Locate the cell with the specified text and output its [x, y] center coordinate. 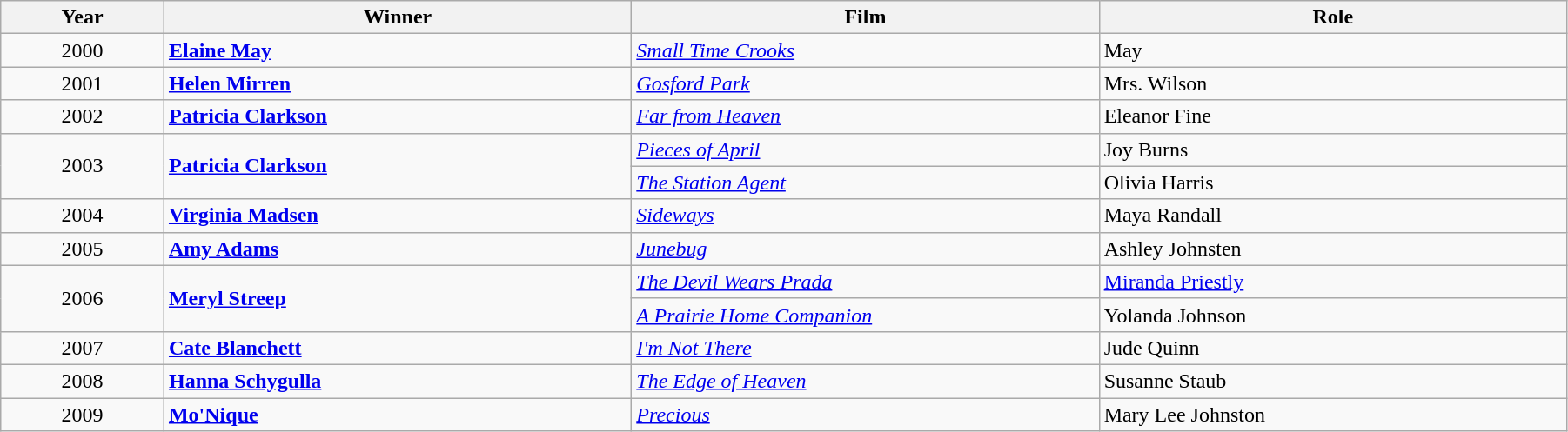
Film [865, 17]
Far from Heaven [865, 116]
The Station Agent [865, 183]
Cate Blanchett [397, 348]
2002 [83, 116]
A Prairie Home Companion [865, 315]
Miranda Priestly [1333, 282]
The Devil Wears Prada [865, 282]
Mrs. Wilson [1333, 83]
Mo'Nique [397, 415]
Susanne Staub [1333, 381]
Year [83, 17]
Olivia Harris [1333, 183]
Pieces of April [865, 150]
Winner [397, 17]
May [1333, 50]
Amy Adams [397, 249]
Ashley Johnsten [1333, 249]
2005 [83, 249]
I'm Not There [865, 348]
Gosford Park [865, 83]
Yolanda Johnson [1333, 315]
Small Time Crooks [865, 50]
Hanna Schygulla [397, 381]
Maya Randall [1333, 216]
2003 [83, 166]
Jude Quinn [1333, 348]
Sideways [865, 216]
The Edge of Heaven [865, 381]
2008 [83, 381]
Joy Burns [1333, 150]
2000 [83, 50]
Precious [865, 415]
2001 [83, 83]
2009 [83, 415]
Role [1333, 17]
2007 [83, 348]
Meryl Streep [397, 298]
Mary Lee Johnston [1333, 415]
Helen Mirren [397, 83]
Elaine May [397, 50]
Virginia Madsen [397, 216]
Junebug [865, 249]
2006 [83, 298]
2004 [83, 216]
Eleanor Fine [1333, 116]
